For the text-containing cell, return its midpoint in [X, Y] coordinate format. 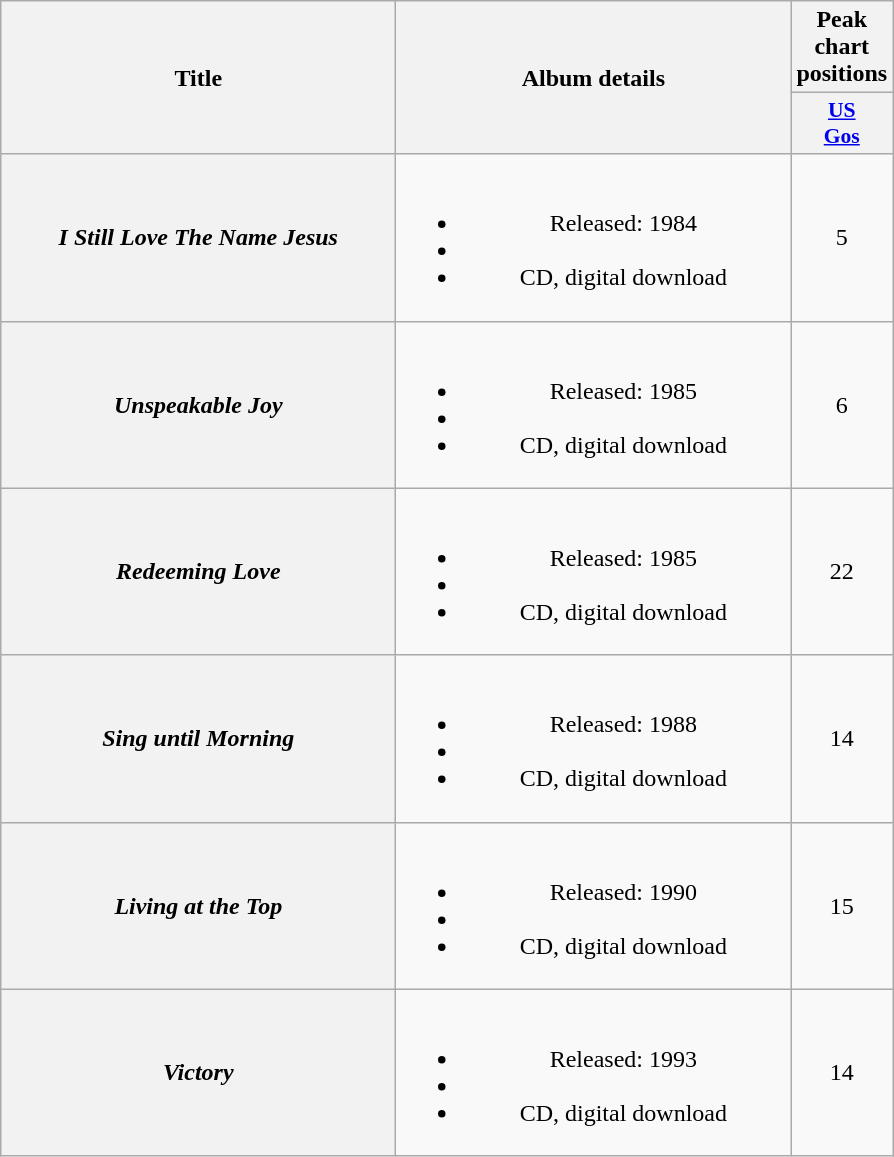
USGos [842, 124]
Living at the Top [198, 906]
22 [842, 572]
Released: 1990CD, digital download [594, 906]
Peak chart positions [842, 47]
I Still Love The Name Jesus [198, 238]
Released: 1988CD, digital download [594, 738]
15 [842, 906]
Released: 1984CD, digital download [594, 238]
Title [198, 78]
Unspeakable Joy [198, 404]
Album details [594, 78]
Redeeming Love [198, 572]
Sing until Morning [198, 738]
Victory [198, 1072]
5 [842, 238]
6 [842, 404]
Released: 1993CD, digital download [594, 1072]
